Return (X, Y) of the center of cell containing provided text 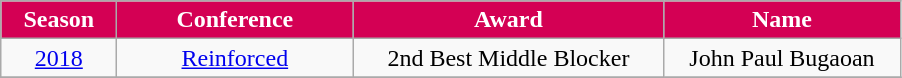
2nd Best Middle Blocker (508, 58)
Reinforced (235, 58)
Award (508, 20)
John Paul Bugaoan (782, 58)
Conference (235, 20)
2018 (59, 58)
Season (59, 20)
Name (782, 20)
